Output the [x, y] coordinate of the center of the cell containing the given text.  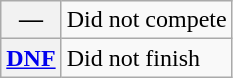
— [31, 20]
Did not compete [146, 20]
DNF [31, 58]
Did not finish [146, 58]
